Provide the (x, y) coordinate of the cell's center where the given text is located.  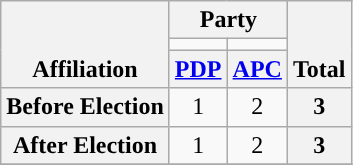
Before Election (86, 107)
Party (228, 20)
Affiliation (86, 44)
After Election (86, 145)
PDP (198, 69)
Total (319, 44)
APC (257, 69)
